For the text-containing cell, return its midpoint in [X, Y] coordinate format. 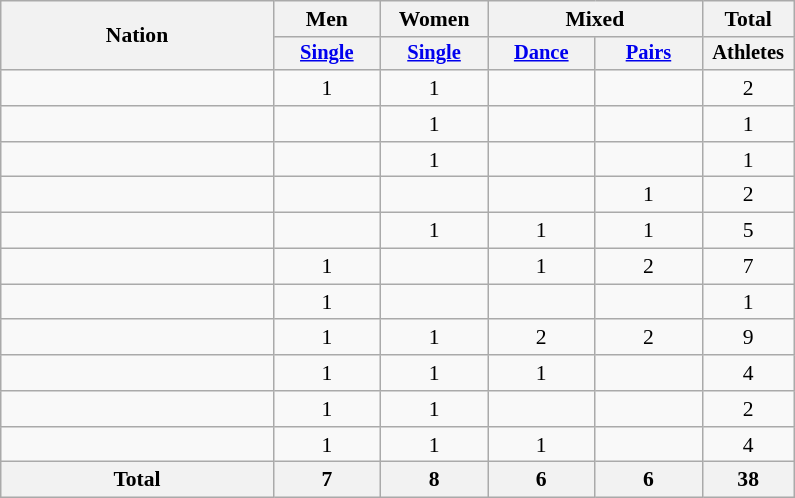
Mixed [595, 19]
Dance [542, 54]
Athletes [748, 54]
Women [434, 19]
8 [434, 480]
Pairs [648, 54]
Nation [137, 36]
5 [748, 231]
38 [748, 480]
Men [326, 19]
9 [748, 338]
